Output the [X, Y] coordinate of the center of the cell containing the given text.  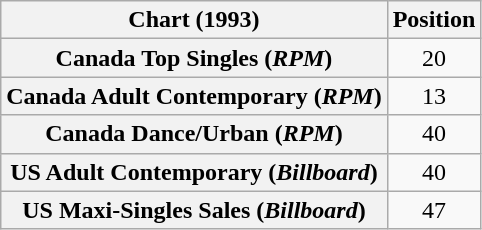
Canada Dance/Urban (RPM) [194, 134]
13 [434, 96]
Canada Top Singles (RPM) [194, 58]
Chart (1993) [194, 20]
US Adult Contemporary (Billboard) [194, 172]
47 [434, 210]
20 [434, 58]
US Maxi-Singles Sales (Billboard) [194, 210]
Position [434, 20]
Canada Adult Contemporary (RPM) [194, 96]
